Return the (X, Y) coordinate for the center point of the cell that contains the specified text.  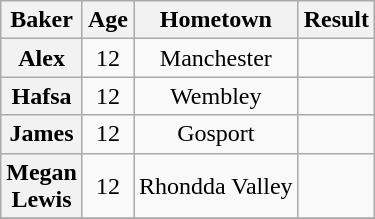
Result (336, 20)
Gosport (216, 134)
Hometown (216, 20)
Age (108, 20)
Alex (42, 58)
Baker (42, 20)
Wembley (216, 96)
Manchester (216, 58)
James (42, 134)
Rhondda Valley (216, 186)
MeganLewis (42, 186)
Hafsa (42, 96)
